From the cell containing the given text, extract its center point as [x, y] coordinate. 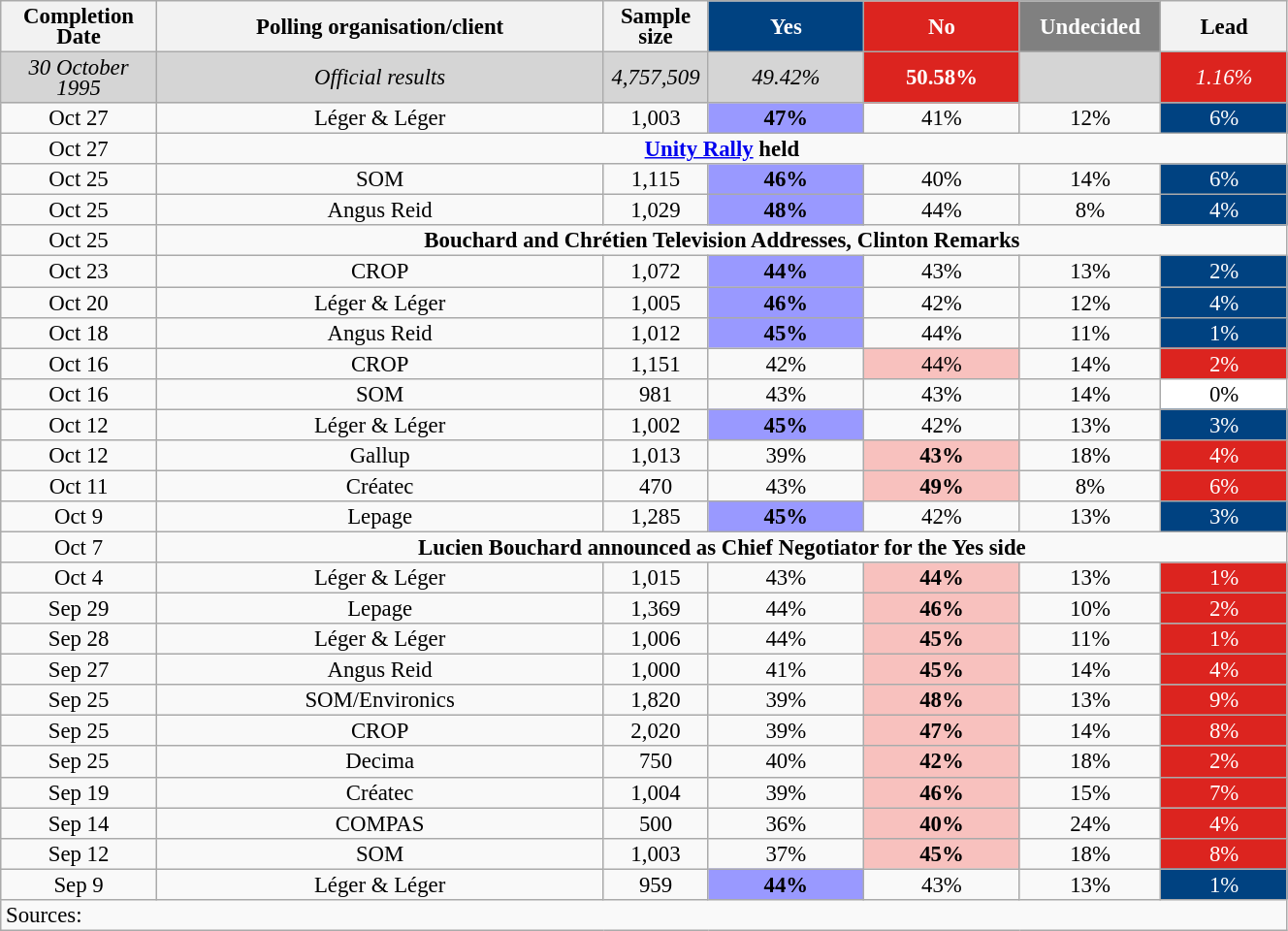
981 [656, 394]
Polling organisation/client [380, 27]
Sep 28 [80, 639]
4,757,509 [656, 78]
1.16% [1224, 78]
Official results [380, 78]
2,020 [656, 731]
Oct 23 [80, 272]
Unity Rally held [722, 149]
1,012 [656, 333]
Lucien Bouchard announced as Chief Negotiator for the Yes side [722, 547]
Oct 11 [80, 486]
Sep 27 [80, 670]
Undecided [1090, 27]
Yes [786, 27]
COMPAS [380, 823]
1,072 [656, 272]
Decima [380, 762]
Gallup [380, 456]
Oct 18 [80, 333]
750 [656, 762]
Lead [1224, 27]
49.42% [786, 78]
49% [943, 486]
Sep 29 [80, 609]
1,015 [656, 578]
50.58% [943, 78]
1,820 [656, 700]
24% [1090, 823]
Oct 4 [80, 578]
Bouchard and Chrétien Television Addresses, Clinton Remarks [722, 241]
10% [1090, 609]
Sample size [656, 27]
Sep 19 [80, 792]
Completion Date [80, 27]
Oct 9 [80, 517]
1,005 [656, 303]
1,115 [656, 179]
1,000 [656, 670]
Oct 7 [80, 547]
Sources: [644, 915]
SOM/Environics [380, 700]
1,006 [656, 639]
Sep 9 [80, 884]
0% [1224, 394]
7% [1224, 792]
Sep 12 [80, 853]
1,002 [656, 425]
30 October 1995 [80, 78]
1,285 [656, 517]
1,369 [656, 609]
1,013 [656, 456]
9% [1224, 700]
Sep 14 [80, 823]
36% [786, 823]
470 [656, 486]
Oct 20 [80, 303]
1,004 [656, 792]
1,151 [656, 364]
37% [786, 853]
1,029 [656, 210]
500 [656, 823]
No [943, 27]
15% [1090, 792]
959 [656, 884]
